Capture the cell that displays the provided text and extract its [x, y] central coordinate. 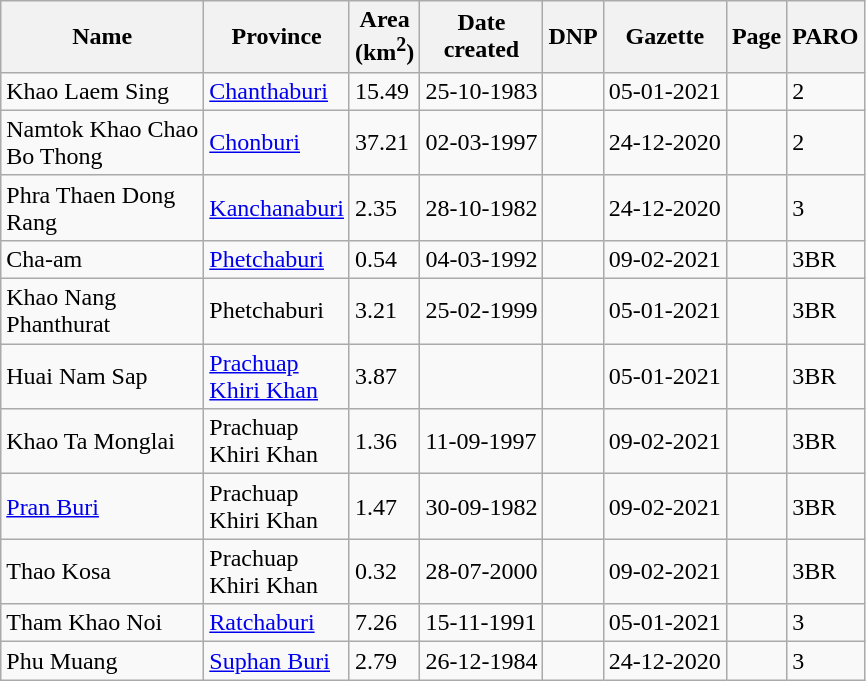
Khao Ta Monglai [102, 442]
Ratchaburi [277, 623]
15-11-1991 [482, 623]
Gazette [664, 37]
25-10-1983 [482, 91]
30-09-1982 [482, 506]
Kanchanaburi [277, 208]
3.21 [384, 312]
Khao NangPhanthurat [102, 312]
7.26 [384, 623]
Phra Thaen DongRang [102, 208]
37.21 [384, 142]
Province [277, 37]
Huai Nam Sap [102, 376]
DNP [573, 37]
04-03-1992 [482, 259]
Chanthaburi [277, 91]
28-07-2000 [482, 572]
Area(km2) [384, 37]
Namtok Khao ChaoBo Thong [102, 142]
PARO [826, 37]
Phu Muang [102, 661]
Cha-am [102, 259]
Page [756, 37]
02-03-1997 [482, 142]
Khao Laem Sing [102, 91]
26-12-1984 [482, 661]
Pran Buri [102, 506]
3.87 [384, 376]
1.47 [384, 506]
Name [102, 37]
15.49 [384, 91]
Tham Khao Noi [102, 623]
1.36 [384, 442]
Thao Kosa [102, 572]
Datecreated [482, 37]
11-09-1997 [482, 442]
2.79 [384, 661]
0.32 [384, 572]
28-10-1982 [482, 208]
Chonburi [277, 142]
Suphan Buri [277, 661]
0.54 [384, 259]
2.35 [384, 208]
25-02-1999 [482, 312]
